For the text-containing cell, return its midpoint in (X, Y) coordinate format. 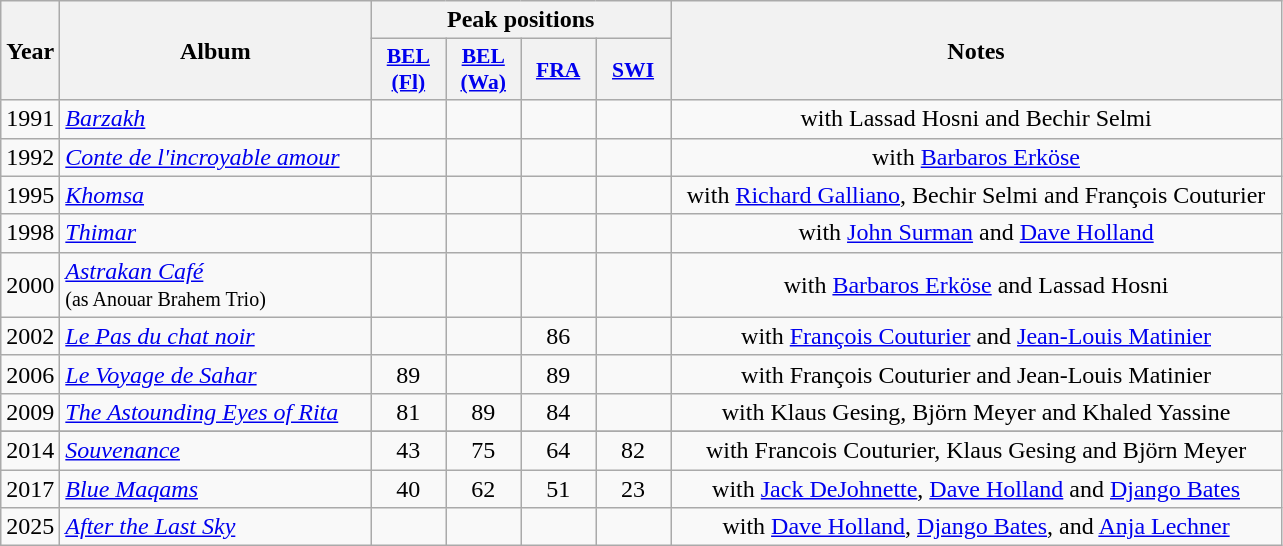
2009 (30, 412)
62 (484, 489)
Le Pas du chat noir (216, 336)
86 (558, 336)
1991 (30, 119)
Album (216, 50)
BEL (Fl) (408, 70)
2017 (30, 489)
81 (408, 412)
Peak positions (521, 20)
Souvenance (216, 450)
After the Last Sky (216, 527)
64 (558, 450)
43 (408, 450)
Year (30, 50)
with Dave Holland, Django Bates, and Anja Lechner (976, 527)
FRA (558, 70)
BEL (Wa) (484, 70)
with Lassad Hosni and Bechir Selmi (976, 119)
with Richard Galliano, Bechir Selmi and François Couturier (976, 195)
Blue Maqams (216, 489)
Barzakh (216, 119)
with Francois Couturier, Klaus Gesing and Björn Meyer (976, 450)
Thimar (216, 233)
1998 (30, 233)
82 (634, 450)
Le Voyage de Sahar (216, 374)
Conte de l'incroyable amour (216, 157)
with Barbaros Erköse and Lassad Hosni (976, 284)
75 (484, 450)
84 (558, 412)
1992 (30, 157)
with Klaus Gesing, Björn Meyer and Khaled Yassine (976, 412)
with Jack DeJohnette, Dave Holland and Django Bates (976, 489)
2006 (30, 374)
23 (634, 489)
2002 (30, 336)
2014 (30, 450)
1995 (30, 195)
Notes (976, 50)
SWI (634, 70)
with Barbaros Erköse (976, 157)
The Astounding Eyes of Rita (216, 412)
2000 (30, 284)
with John Surman and Dave Holland (976, 233)
Khomsa (216, 195)
2025 (30, 527)
40 (408, 489)
Astrakan Café(as Anouar Brahem Trio) (216, 284)
51 (558, 489)
